Pinpoint the cell where the given text exists, returning its [x, y] midpoint coordinate. 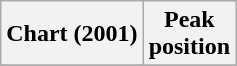
Peakposition [189, 34]
Chart (2001) [72, 34]
